Scan for the cell matching the given text and deliver its [x, y] coordinate at center. 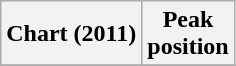
Peakposition [188, 34]
Chart (2011) [72, 34]
